Search for the cell housing the specified text and yield its (X, Y) center coordinate. 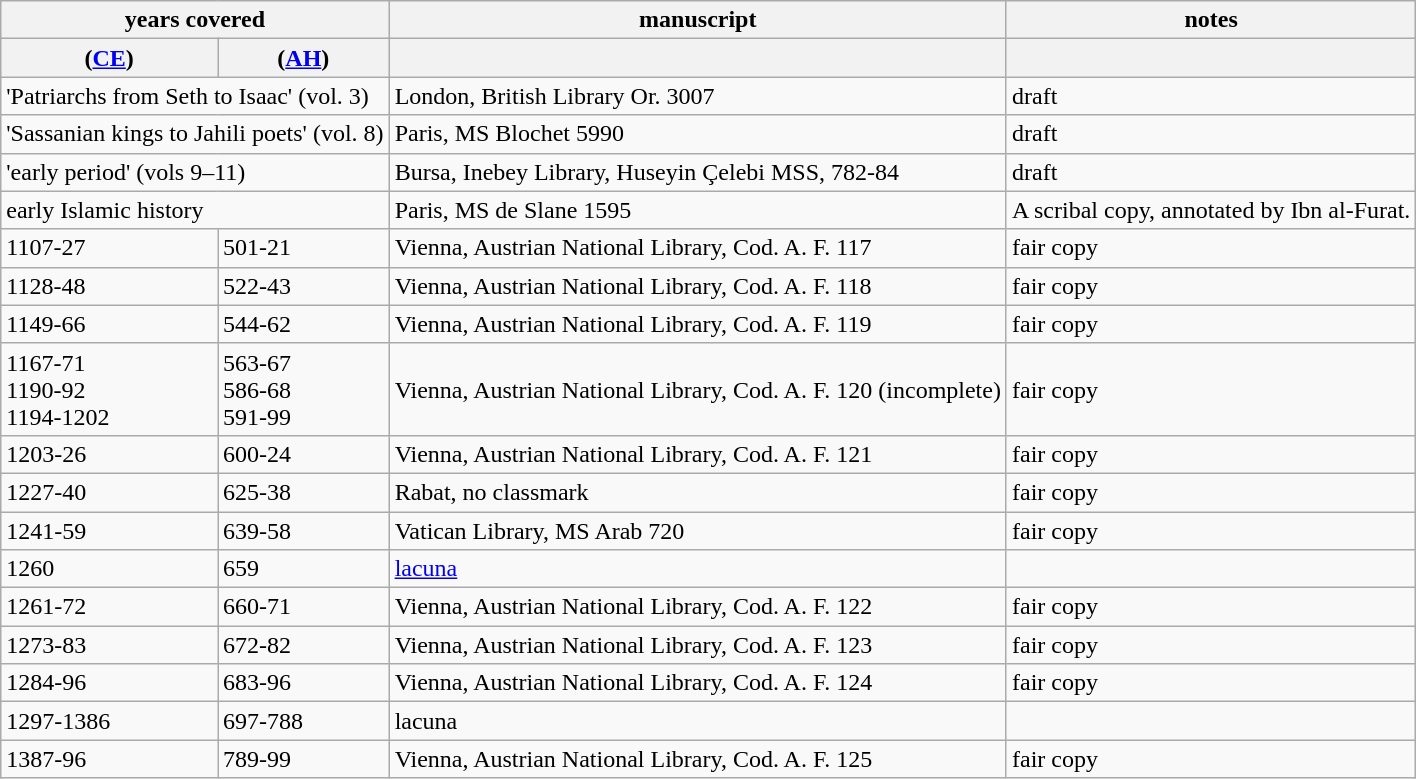
522-43 (304, 286)
1387-96 (110, 759)
Paris, MS de Slane 1595 (698, 210)
Vienna, Austrian National Library, Cod. A. F. 119 (698, 324)
early Islamic history (195, 210)
(AH) (304, 58)
1203-26 (110, 454)
1149-66 (110, 324)
600-24 (304, 454)
1241-59 (110, 531)
Vienna, Austrian National Library, Cod. A. F. 122 (698, 607)
1128-48 (110, 286)
'Sassanian kings to Jahili poets' (vol. 8) (195, 134)
Rabat, no classmark (698, 492)
Vienna, Austrian National Library, Cod. A. F. 120 (incomplete) (698, 389)
1227-40 (110, 492)
Vatican Library, MS Arab 720 (698, 531)
Paris, MS Blochet 5990 (698, 134)
(CE) (110, 58)
639-58 (304, 531)
1273-83 (110, 645)
683-96 (304, 683)
1167-711190-921194-1202 (110, 389)
notes (1210, 20)
660-71 (304, 607)
625-38 (304, 492)
Vienna, Austrian National Library, Cod. A. F. 125 (698, 759)
1297-1386 (110, 721)
659 (304, 569)
London, British Library Or. 3007 (698, 96)
Vienna, Austrian National Library, Cod. A. F. 117 (698, 248)
Vienna, Austrian National Library, Cod. A. F. 121 (698, 454)
789-99 (304, 759)
Vienna, Austrian National Library, Cod. A. F. 123 (698, 645)
1107-27 (110, 248)
544-62 (304, 324)
Vienna, Austrian National Library, Cod. A. F. 118 (698, 286)
years covered (195, 20)
1261-72 (110, 607)
'Patriarchs from Seth to Isaac' (vol. 3) (195, 96)
1284-96 (110, 683)
manuscript (698, 20)
501-21 (304, 248)
563-67586-68591-99 (304, 389)
697-788 (304, 721)
Bursa, Inebey Library, Huseyin Çelebi MSS, 782-84 (698, 172)
A scribal copy, annotated by Ibn al-Furat. (1210, 210)
672-82 (304, 645)
'early period' (vols 9–11) (195, 172)
Vienna, Austrian National Library, Cod. A. F. 124 (698, 683)
1260 (110, 569)
